Return (x, y) of the center of cell containing provided text 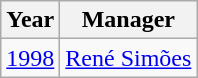
Manager (128, 20)
Year (30, 20)
René Simões (128, 58)
1998 (30, 58)
